Search for the cell housing the specified text and yield its [X, Y] center coordinate. 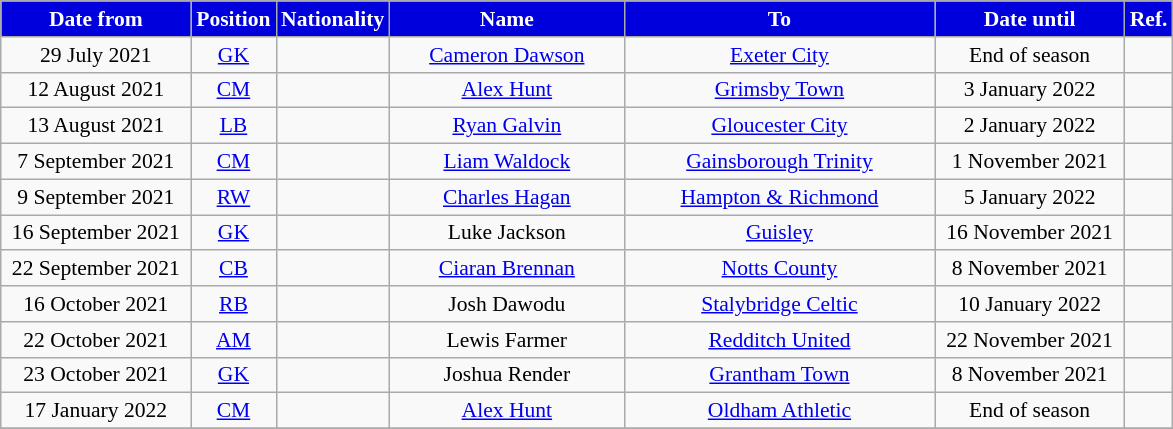
Josh Dawodu [506, 304]
Hampton & Richmond [779, 197]
17 January 2022 [96, 411]
7 September 2021 [96, 162]
3 January 2022 [1030, 90]
10 January 2022 [1030, 304]
LB [234, 126]
16 September 2021 [96, 233]
Lewis Farmer [506, 340]
5 January 2022 [1030, 197]
Luke Jackson [506, 233]
Gloucester City [779, 126]
16 November 2021 [1030, 233]
Grantham Town [779, 375]
Grimsby Town [779, 90]
22 October 2021 [96, 340]
Position [234, 19]
Date from [96, 19]
1 November 2021 [1030, 162]
To [779, 19]
Joshua Render [506, 375]
13 August 2021 [96, 126]
Notts County [779, 269]
16 October 2021 [96, 304]
Gainsborough Trinity [779, 162]
Name [506, 19]
Redditch United [779, 340]
Date until [1030, 19]
Ref. [1149, 19]
Nationality [332, 19]
Guisley [779, 233]
Exeter City [779, 55]
RW [234, 197]
2 January 2022 [1030, 126]
29 July 2021 [96, 55]
AM [234, 340]
Ciaran Brennan [506, 269]
Stalybridge Celtic [779, 304]
9 September 2021 [96, 197]
Cameron Dawson [506, 55]
CB [234, 269]
RB [234, 304]
Ryan Galvin [506, 126]
22 September 2021 [96, 269]
12 August 2021 [96, 90]
Liam Waldock [506, 162]
Charles Hagan [506, 197]
23 October 2021 [96, 375]
Oldham Athletic [779, 411]
22 November 2021 [1030, 340]
